Pinpoint the cell where the given text exists, returning its (x, y) midpoint coordinate. 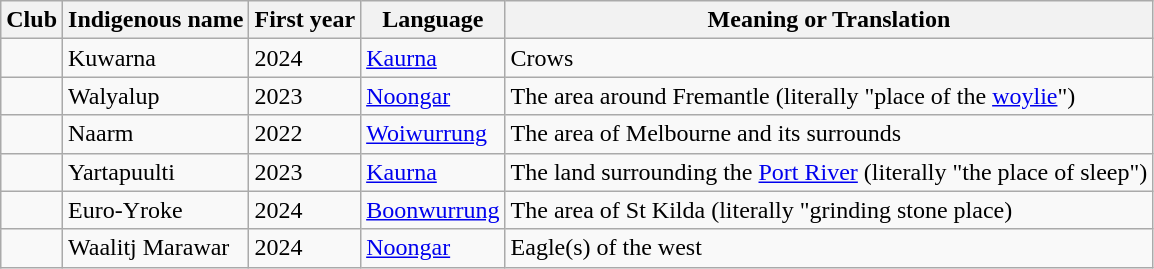
First year (305, 20)
The area of St Kilda (literally "grinding stone place) (829, 210)
Euro-Yroke (156, 210)
The land surrounding the Port River (literally "the place of sleep") (829, 172)
Indigenous name (156, 20)
Kuwarna (156, 58)
Boonwurrung (433, 210)
Yartapuulti (156, 172)
The area around Fremantle (literally "place of the woylie") (829, 96)
Club (32, 20)
Walyalup (156, 96)
2022 (305, 134)
Meaning or Translation (829, 20)
The area of Melbourne and its surrounds (829, 134)
Naarm (156, 134)
Waalitj Marawar (156, 248)
Eagle(s) of the west (829, 248)
Woiwurrung (433, 134)
Crows (829, 58)
Language (433, 20)
